Capture the cell that displays the provided text and extract its [X, Y] central coordinate. 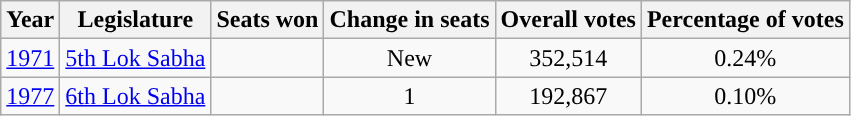
1 [410, 96]
Seats won [268, 20]
Change in seats [410, 20]
1977 [30, 96]
0.24% [745, 58]
Year [30, 20]
352,514 [568, 58]
Percentage of votes [745, 20]
1971 [30, 58]
0.10% [745, 96]
Overall votes [568, 20]
New [410, 58]
5th Lok Sabha [136, 58]
192,867 [568, 96]
6th Lok Sabha [136, 96]
Legislature [136, 20]
